Return the (X, Y) coordinate for the center point of the cell that contains the specified text.  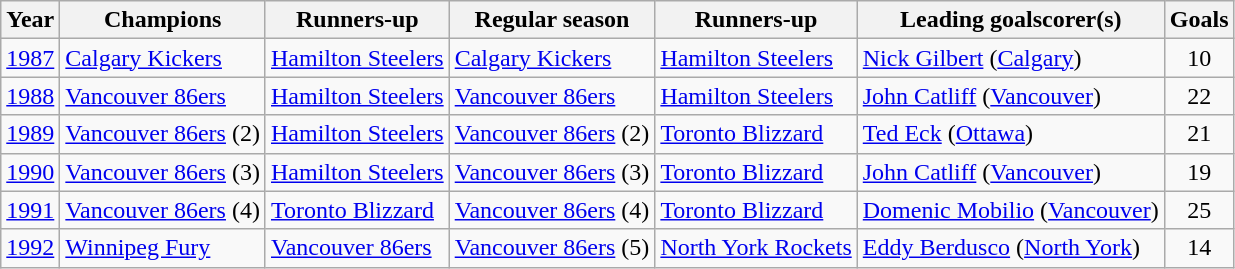
Regular season (552, 20)
1991 (30, 210)
North York Rockets (756, 248)
Winnipeg Fury (163, 248)
1989 (30, 134)
19 (1199, 172)
1988 (30, 96)
1990 (30, 172)
Year (30, 20)
Goals (1199, 20)
Eddy Berdusco (North York) (1010, 248)
25 (1199, 210)
Nick Gilbert (Calgary) (1010, 58)
Champions (163, 20)
22 (1199, 96)
14 (1199, 248)
Ted Eck (Ottawa) (1010, 134)
Vancouver 86ers (5) (552, 248)
1987 (30, 58)
21 (1199, 134)
Leading goalscorer(s) (1010, 20)
Domenic Mobilio (Vancouver) (1010, 210)
10 (1199, 58)
1992 (30, 248)
